Scan for the cell matching the given text and deliver its (x, y) coordinate at center. 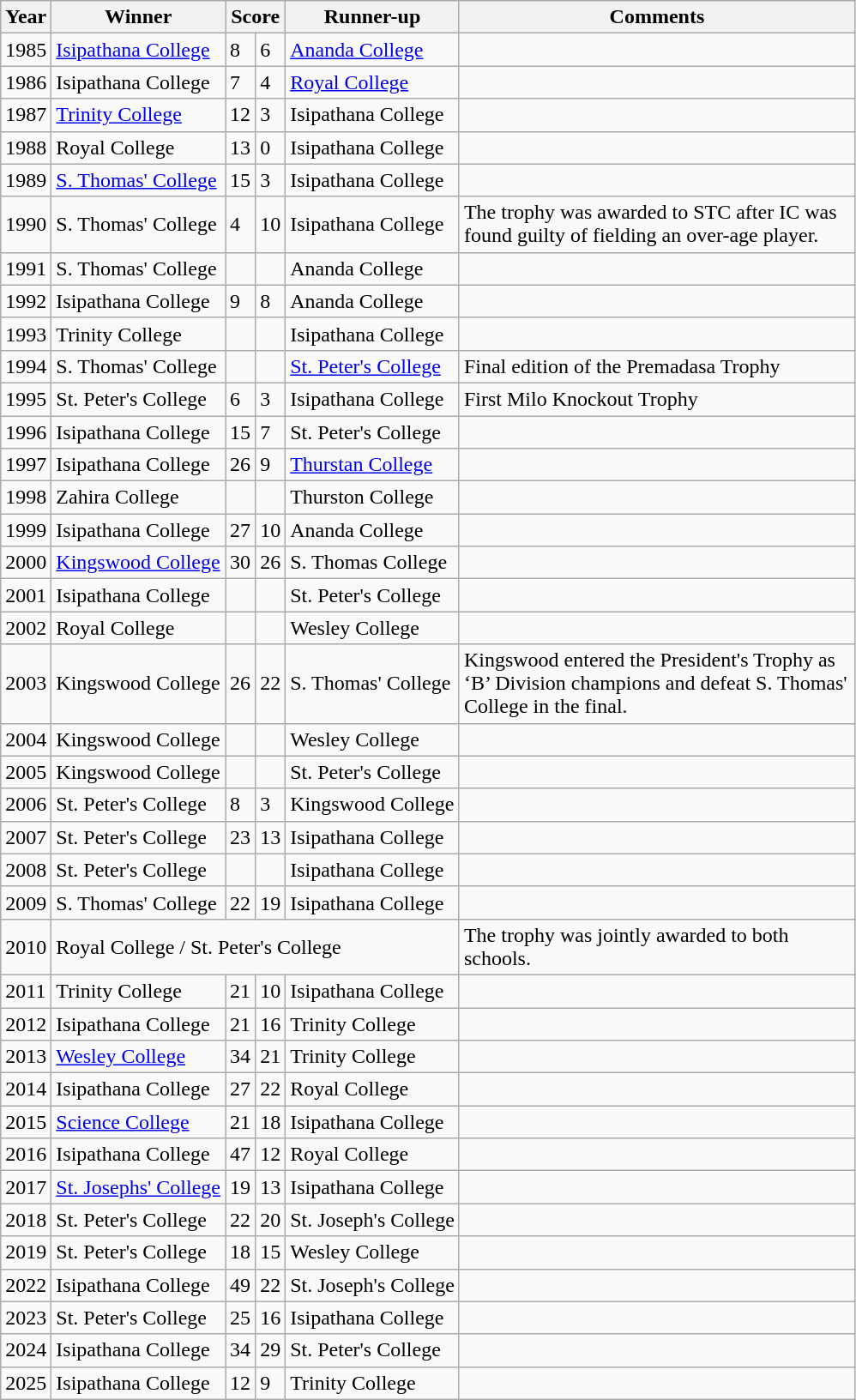
2016 (26, 1155)
Winner (139, 17)
29 (271, 1350)
2024 (26, 1350)
Royal College / St. Peter's College (256, 947)
1997 (26, 465)
2013 (26, 1057)
1996 (26, 431)
0 (271, 148)
20 (271, 1220)
The trophy was jointly awarded to both schools. (657, 947)
23 (240, 837)
1998 (26, 498)
1990 (26, 225)
Thurston College (372, 498)
Score (256, 17)
25 (240, 1318)
1985 (26, 50)
2009 (26, 902)
First Milo Knockout Trophy (657, 399)
2004 (26, 739)
1987 (26, 115)
1995 (26, 399)
Year (26, 17)
2014 (26, 1089)
1992 (26, 301)
1988 (26, 148)
2008 (26, 870)
1993 (26, 334)
The trophy was awarded to STC after IC was found guilty of fielding an over-age player. (657, 225)
2000 (26, 563)
47 (240, 1155)
2003 (26, 684)
2010 (26, 947)
Runner-up (372, 17)
30 (240, 563)
2025 (26, 1383)
2017 (26, 1187)
2001 (26, 595)
1989 (26, 180)
St. Josephs' College (139, 1187)
1999 (26, 530)
2019 (26, 1252)
2015 (26, 1122)
2007 (26, 837)
2012 (26, 1023)
2005 (26, 772)
Zahira College (139, 498)
1986 (26, 82)
2002 (26, 628)
2006 (26, 805)
Final edition of the Premadasa Trophy (657, 366)
2022 (26, 1285)
49 (240, 1285)
Comments (657, 17)
S. Thomas College (372, 563)
Kingswood entered the President's Trophy as ‘B’ Division champions and defeat S. Thomas' College in the final. (657, 684)
Science College (139, 1122)
1991 (26, 269)
1994 (26, 366)
2011 (26, 991)
Thurstan College (372, 465)
2023 (26, 1318)
2018 (26, 1220)
